Search for the cell housing the specified text and yield its (x, y) center coordinate. 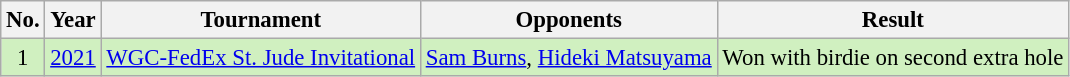
No. (23, 20)
WGC-FedEx St. Jude Invitational (260, 58)
Result (893, 20)
Year (73, 20)
Sam Burns, Hideki Matsuyama (568, 58)
Won with birdie on second extra hole (893, 58)
Tournament (260, 20)
1 (23, 58)
2021 (73, 58)
Opponents (568, 20)
